Find where the given text appears and provide that cell's center as (x, y) coordinate. 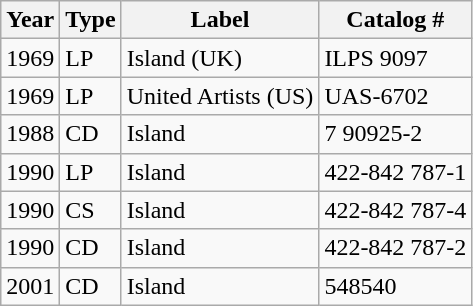
2001 (30, 286)
422-842 787-4 (396, 210)
Type (90, 20)
CS (90, 210)
422-842 787-1 (396, 172)
ILPS 9097 (396, 58)
7 90925-2 (396, 134)
1988 (30, 134)
Year (30, 20)
Island (UK) (220, 58)
422-842 787-2 (396, 248)
Catalog # (396, 20)
548540 (396, 286)
United Artists (US) (220, 96)
Label (220, 20)
UAS-6702 (396, 96)
